Output the [x, y] coordinate of the center of the cell containing the given text.  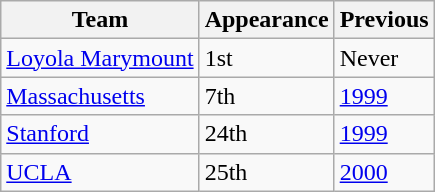
Massachusetts [100, 96]
24th [266, 134]
Stanford [100, 134]
2000 [384, 172]
Previous [384, 20]
Never [384, 58]
UCLA [100, 172]
25th [266, 172]
Team [100, 20]
Appearance [266, 20]
7th [266, 96]
Loyola Marymount [100, 58]
1st [266, 58]
